Pinpoint the cell where the given text exists, returning its [x, y] midpoint coordinate. 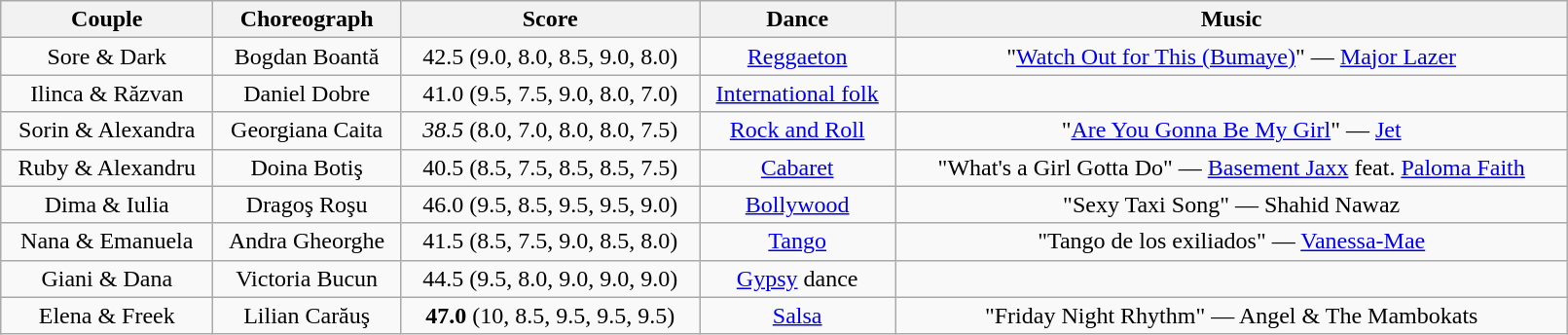
Score [549, 19]
Ruby & Alexandru [107, 167]
Giani & Dana [107, 279]
Cabaret [798, 167]
Nana & Emanuela [107, 242]
Music [1232, 19]
Doina Botiş [308, 167]
Sorin & Alexandra [107, 130]
42.5 (9.0, 8.0, 8.5, 9.0, 8.0) [549, 56]
International folk [798, 93]
"Are You Gonna Be My Girl" — Jet [1232, 130]
Sore & Dark [107, 56]
"Watch Out for This (Bumaye)" — Major Lazer [1232, 56]
Gypsy dance [798, 279]
"Tango de los exiliados" — Vanessa-Mae [1232, 242]
Dragoş Roşu [308, 205]
"Sexy Taxi Song" — Shahid Nawaz [1232, 205]
Salsa [798, 316]
Reggaeton [798, 56]
40.5 (8.5, 7.5, 8.5, 8.5, 7.5) [549, 167]
47.0 (10, 8.5, 9.5, 9.5, 9.5) [549, 316]
Victoria Bucun [308, 279]
Bollywood [798, 205]
Bogdan Boantă [308, 56]
Rock and Roll [798, 130]
Couple [107, 19]
Elena & Freek [107, 316]
38.5 (8.0, 7.0, 8.0, 8.0, 7.5) [549, 130]
Choreograph [308, 19]
Dance [798, 19]
41.5 (8.5, 7.5, 9.0, 8.5, 8.0) [549, 242]
Andra Gheorghe [308, 242]
41.0 (9.5, 7.5, 9.0, 8.0, 7.0) [549, 93]
Ilinca & Răzvan [107, 93]
"Friday Night Rhythm" — Angel & The Mambokats [1232, 316]
46.0 (9.5, 8.5, 9.5, 9.5, 9.0) [549, 205]
Georgiana Caita [308, 130]
Dima & Iulia [107, 205]
44.5 (9.5, 8.0, 9.0, 9.0, 9.0) [549, 279]
"What's a Girl Gotta Do" — Basement Jaxx feat. Paloma Faith [1232, 167]
Lilian Carăuş [308, 316]
Daniel Dobre [308, 93]
Tango [798, 242]
